Extract the (X, Y) coordinate from the center of the cell holding the provided text.  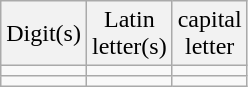
Digit(s) (44, 34)
Latinletter(s) (129, 34)
capitalletter (210, 34)
